Output the (X, Y) coordinate of the center of the cell containing the given text.  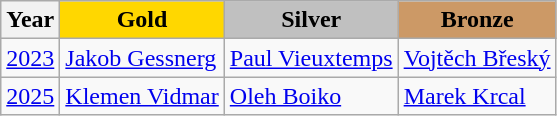
Oleh Boiko (311, 96)
Silver (311, 20)
Bronze (477, 20)
Vojtěch Břeský (477, 58)
Year (30, 20)
Paul Vieuxtemps (311, 58)
Jakob Gessnerg (142, 58)
Klemen Vidmar (142, 96)
Gold (142, 20)
Marek Krcal (477, 96)
2025 (30, 96)
2023 (30, 58)
